Find where the given text appears and provide that cell's center as [x, y] coordinate. 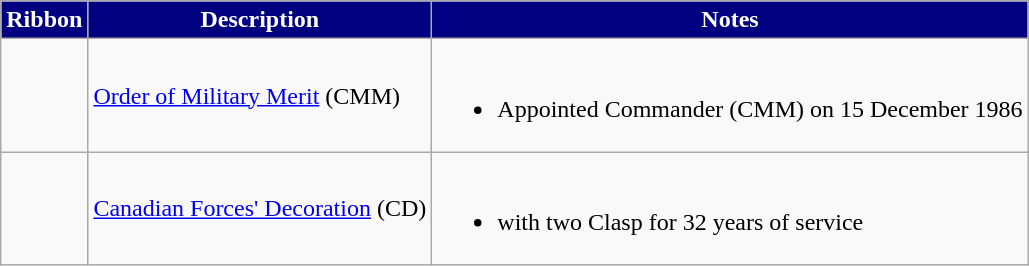
Description [260, 20]
Appointed Commander (CMM) on 15 December 1986 [730, 96]
Canadian Forces' Decoration (CD) [260, 208]
Ribbon [44, 20]
Notes [730, 20]
with two Clasp for 32 years of service [730, 208]
Order of Military Merit (CMM) [260, 96]
